Pinpoint the cell where the given text exists, returning its [X, Y] midpoint coordinate. 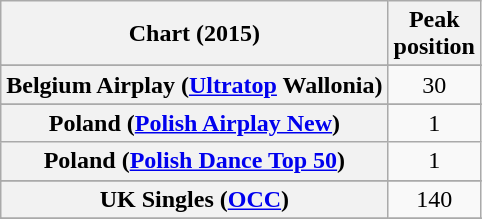
Peakposition [434, 34]
30 [434, 85]
Chart (2015) [194, 34]
Belgium Airplay (Ultratop Wallonia) [194, 85]
UK Singles (OCC) [194, 199]
Poland (Polish Airplay New) [194, 123]
140 [434, 199]
Poland (Polish Dance Top 50) [194, 161]
